For the text-containing cell, return its midpoint in [x, y] coordinate format. 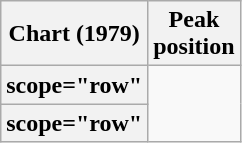
Peakposition [194, 34]
Chart (1979) [74, 34]
